Search for the cell housing the specified text and yield its (x, y) center coordinate. 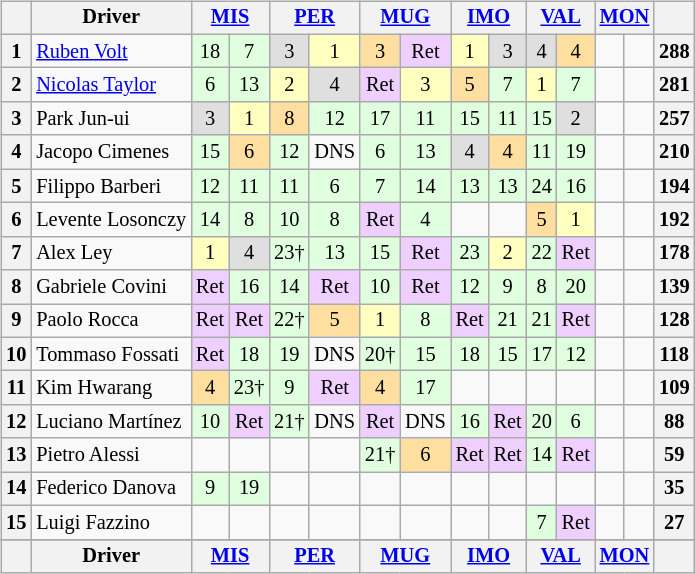
Pietro Alessi (111, 455)
139 (674, 287)
281 (674, 85)
Federico Danova (111, 489)
20† (380, 354)
35 (674, 489)
118 (674, 354)
27 (674, 522)
Nicolas Taylor (111, 85)
Ruben Volt (111, 51)
Park Jun-ui (111, 119)
210 (674, 152)
Luigi Fazzino (111, 522)
Kim Hwarang (111, 388)
Paolo Rocca (111, 321)
23 (470, 253)
Tommaso Fossati (111, 354)
Levente Losonczy (111, 220)
109 (674, 388)
Jacopo Cimenes (111, 152)
Luciano Martínez (111, 422)
24 (542, 186)
22† (289, 321)
194 (674, 186)
288 (674, 51)
Filippo Barberi (111, 186)
128 (674, 321)
Gabriele Covini (111, 287)
88 (674, 422)
257 (674, 119)
192 (674, 220)
59 (674, 455)
178 (674, 253)
Alex Ley (111, 253)
22 (542, 253)
